From the cell containing the given text, extract its center point as (X, Y) coordinate. 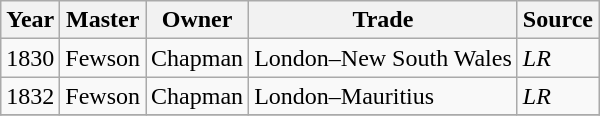
1832 (30, 96)
Owner (198, 20)
Master (103, 20)
1830 (30, 58)
London–New South Wales (384, 58)
Source (558, 20)
Trade (384, 20)
Year (30, 20)
London–Mauritius (384, 96)
